Pinpoint the cell where the given text exists, returning its (X, Y) midpoint coordinate. 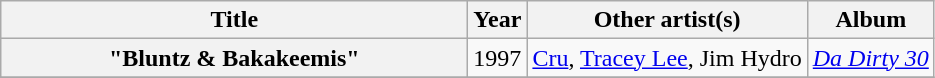
Cru, Tracey Lee, Jim Hydro (667, 58)
Title (234, 20)
"Bluntz & Bakakeemis" (234, 58)
Da Dirty 30 (870, 58)
Other artist(s) (667, 20)
1997 (498, 58)
Year (498, 20)
Album (870, 20)
